Detect which cell encompasses the target text, then output its (x, y) center coordinate. 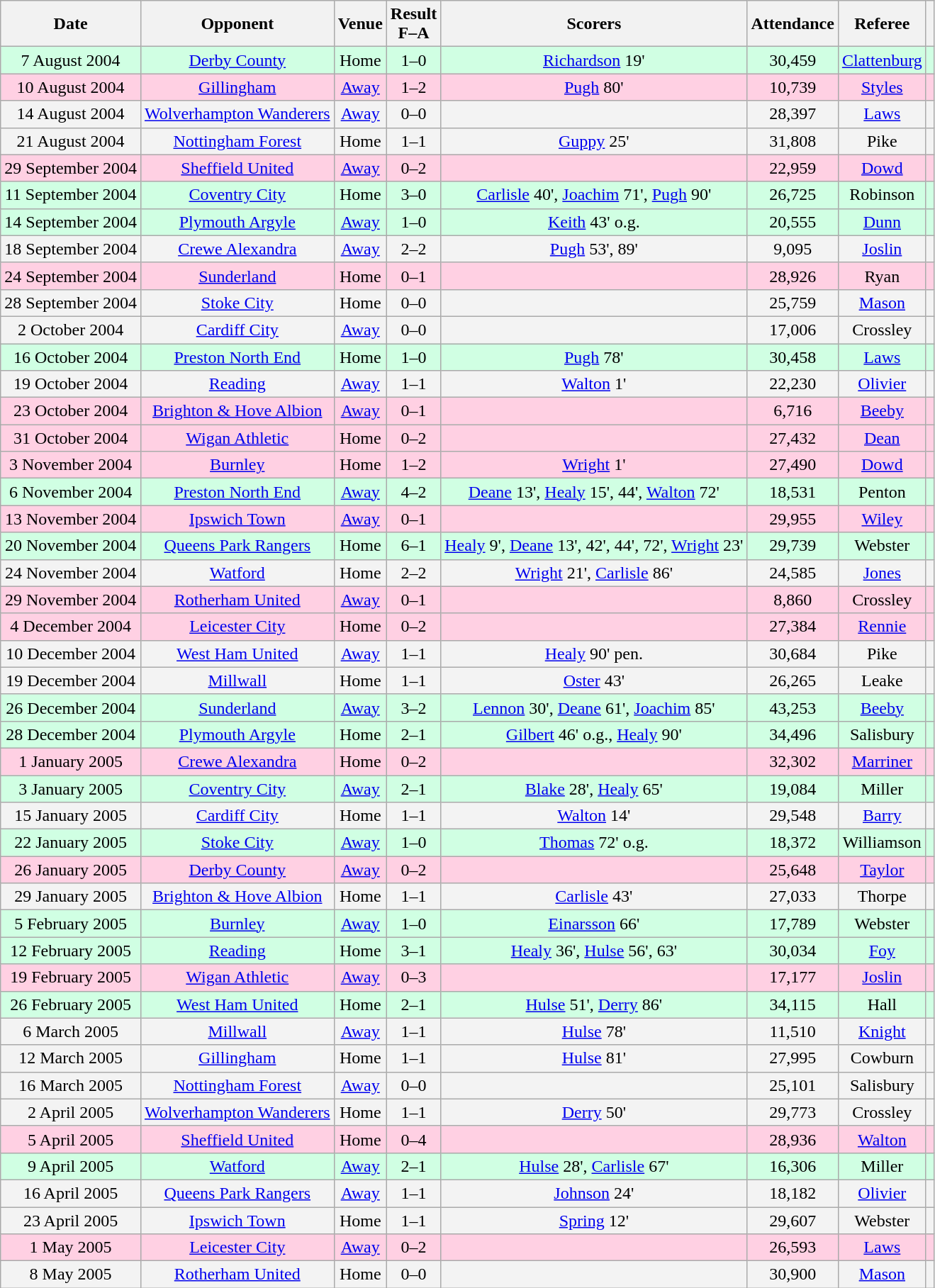
Barry (882, 816)
1 May 2005 (71, 1248)
Hall (882, 1004)
22,230 (793, 384)
17,789 (793, 924)
Pugh 80' (594, 87)
Derry 50' (594, 1112)
8 May 2005 (71, 1275)
19 October 2004 (71, 384)
25,648 (793, 870)
Date (71, 24)
34,496 (793, 734)
15 January 2005 (71, 816)
26 February 2005 (71, 1004)
6–1 (413, 546)
Thorpe (882, 897)
29,955 (793, 519)
14 September 2004 (71, 222)
10 August 2004 (71, 87)
8,860 (793, 600)
Styles (882, 87)
Guppy 25' (594, 141)
Dean (882, 438)
Ryan (882, 276)
16 October 2004 (71, 357)
5 February 2005 (71, 924)
3–2 (413, 707)
Pugh 53', 89' (594, 249)
14 August 2004 (71, 114)
Walton (882, 1139)
18,182 (793, 1193)
23 October 2004 (71, 411)
16 March 2005 (71, 1085)
Hulse 78' (594, 1031)
26,593 (793, 1248)
19 February 2005 (71, 978)
Walton 14' (594, 816)
Thomas 72' o.g. (594, 843)
Attendance (793, 24)
13 November 2004 (71, 519)
6,716 (793, 411)
9 April 2005 (71, 1166)
28 September 2004 (71, 303)
30,458 (793, 357)
Pugh 78' (594, 357)
27,384 (793, 627)
Blake 28', Healy 65' (594, 789)
16 April 2005 (71, 1193)
28 December 2004 (71, 734)
19 December 2004 (71, 681)
Cowburn (882, 1058)
3 November 2004 (71, 465)
21 August 2004 (71, 141)
27,995 (793, 1058)
18,372 (793, 843)
Taylor (882, 870)
Carlisle 40', Joachim 71', Pugh 90' (594, 195)
25,759 (793, 303)
18 September 2004 (71, 249)
ResultF–A (413, 24)
Keith 43' o.g. (594, 222)
29,607 (793, 1220)
6 March 2005 (71, 1031)
32,302 (793, 761)
Referee (882, 24)
Richardson 19' (594, 60)
29 September 2004 (71, 168)
Hulse 28', Carlisle 67' (594, 1166)
Healy 36', Hulse 56', 63' (594, 951)
23 April 2005 (71, 1220)
29,739 (793, 546)
28,397 (793, 114)
Venue (360, 24)
11 September 2004 (71, 195)
Penton (882, 492)
Carlisle 43' (594, 897)
10 December 2004 (71, 654)
3–1 (413, 951)
Lennon 30', Deane 61', Joachim 85' (594, 707)
24,585 (793, 573)
30,900 (793, 1275)
9,095 (793, 249)
Rennie (882, 627)
24 September 2004 (71, 276)
7 August 2004 (71, 60)
26 December 2004 (71, 707)
24 November 2004 (71, 573)
31 October 2004 (71, 438)
22 January 2005 (71, 843)
Walton 1' (594, 384)
6 November 2004 (71, 492)
Scorers (594, 24)
31,808 (793, 141)
26,265 (793, 681)
Wright 1' (594, 465)
Foy (882, 951)
5 April 2005 (71, 1139)
18,531 (793, 492)
Opponent (237, 24)
28,926 (793, 276)
34,115 (793, 1004)
Hulse 51', Derry 86' (594, 1004)
29 January 2005 (71, 897)
Deane 13', Healy 15', 44', Walton 72' (594, 492)
4–2 (413, 492)
Healy 9', Deane 13', 42', 44', 72', Wright 23' (594, 546)
10,739 (793, 87)
28,936 (793, 1139)
27,033 (793, 897)
Gilbert 46' o.g., Healy 90' (594, 734)
Einarsson 66' (594, 924)
12 February 2005 (71, 951)
11,510 (793, 1031)
29,773 (793, 1112)
30,034 (793, 951)
3–0 (413, 195)
Marriner (882, 761)
43,253 (793, 707)
Hulse 81' (594, 1058)
Robinson (882, 195)
26,725 (793, 195)
Johnson 24' (594, 1193)
29 November 2004 (71, 600)
Healy 90' pen. (594, 654)
0–4 (413, 1139)
Dunn (882, 222)
0–3 (413, 978)
30,459 (793, 60)
20,555 (793, 222)
25,101 (793, 1085)
Leake (882, 681)
Wright 21', Carlisle 86' (594, 573)
27,490 (793, 465)
2 April 2005 (71, 1112)
30,684 (793, 654)
17,177 (793, 978)
26 January 2005 (71, 870)
17,006 (793, 330)
4 December 2004 (71, 627)
22,959 (793, 168)
Clattenburg (882, 60)
2 October 2004 (71, 330)
1 January 2005 (71, 761)
3 January 2005 (71, 789)
Jones (882, 573)
27,432 (793, 438)
Oster 43' (594, 681)
19,084 (793, 789)
Wiley (882, 519)
16,306 (793, 1166)
Williamson (882, 843)
Spring 12' (594, 1220)
12 March 2005 (71, 1058)
29,548 (793, 816)
20 November 2004 (71, 546)
Knight (882, 1031)
